Search for the cell housing the specified text and yield its [x, y] center coordinate. 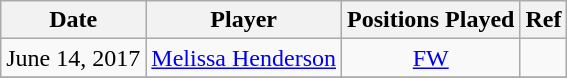
Positions Played [431, 20]
June 14, 2017 [74, 58]
Ref [544, 20]
Player [244, 20]
Date [74, 20]
Melissa Henderson [244, 58]
FW [431, 58]
